Return the [X, Y] coordinate for the center point of the cell that contains the specified text.  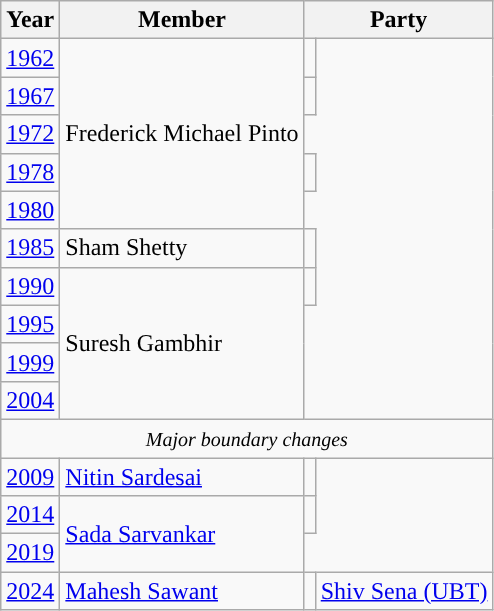
Sada Sarvankar [182, 534]
2004 [30, 400]
1962 [30, 58]
1995 [30, 324]
1999 [30, 362]
Major boundary changes [247, 438]
1990 [30, 286]
2014 [30, 515]
Party [398, 20]
Year [30, 20]
Mahesh Sawant [182, 591]
Shiv Sena (UBT) [404, 591]
Frederick Michael Pinto [182, 134]
1985 [30, 248]
Sham Shetty [182, 248]
2009 [30, 477]
2024 [30, 591]
2019 [30, 553]
Suresh Gambhir [182, 343]
Nitin Sardesai [182, 477]
1978 [30, 172]
1967 [30, 96]
1980 [30, 210]
1972 [30, 134]
Member [182, 20]
